Detect which cell encompasses the target text, then output its [x, y] center coordinate. 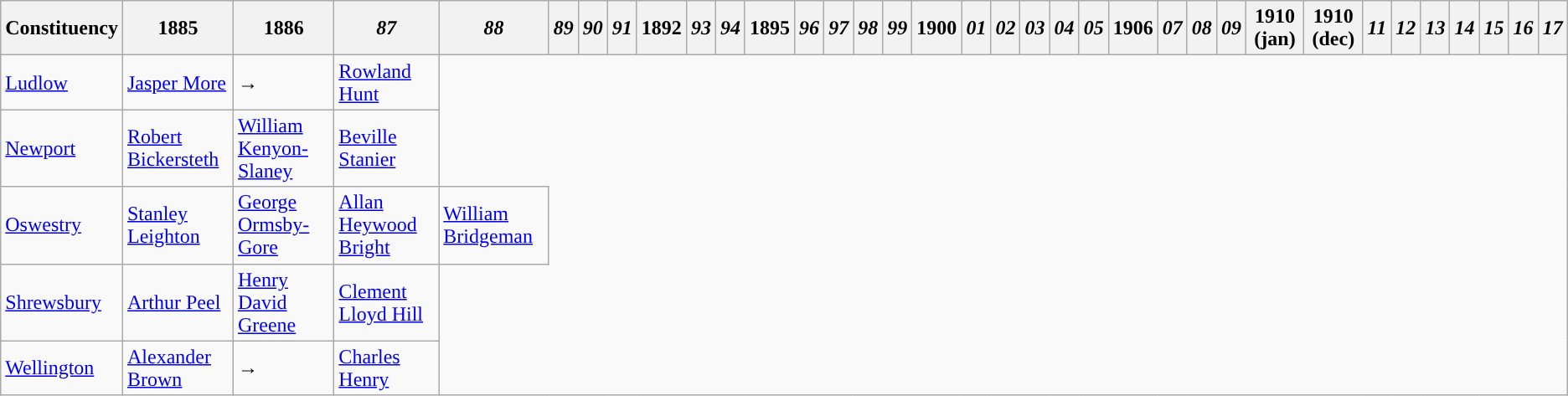
Shrewsbury [62, 302]
1886 [283, 28]
Henry David Greene [283, 302]
89 [563, 28]
1900 [936, 28]
Allan Heywood Bright [387, 225]
Ludlow [62, 82]
03 [1035, 28]
17 [1553, 28]
02 [1005, 28]
09 [1231, 28]
1895 [769, 28]
William Bridgeman [494, 225]
Arthur Peel [178, 302]
Alexander Brown [178, 368]
94 [730, 28]
1885 [178, 28]
99 [898, 28]
96 [809, 28]
1892 [662, 28]
1906 [1132, 28]
12 [1406, 28]
16 [1523, 28]
Constituency [62, 28]
Stanley Leighton [178, 225]
01 [977, 28]
15 [1494, 28]
87 [387, 28]
05 [1094, 28]
Clement Lloyd Hill [387, 302]
14 [1464, 28]
91 [622, 28]
1910 (dec) [1333, 28]
07 [1173, 28]
88 [494, 28]
George Ormsby-Gore [283, 225]
93 [700, 28]
Rowland Hunt [387, 82]
98 [868, 28]
Newport [62, 148]
97 [839, 28]
90 [593, 28]
04 [1064, 28]
William Kenyon-Slaney [283, 148]
Jasper More [178, 82]
13 [1436, 28]
Wellington [62, 368]
Charles Henry [387, 368]
Robert Bickersteth [178, 148]
Beville Stanier [387, 148]
1910 (jan) [1275, 28]
11 [1377, 28]
08 [1201, 28]
Oswestry [62, 225]
